Extract the (X, Y) coordinate from the center of the cell holding the provided text.  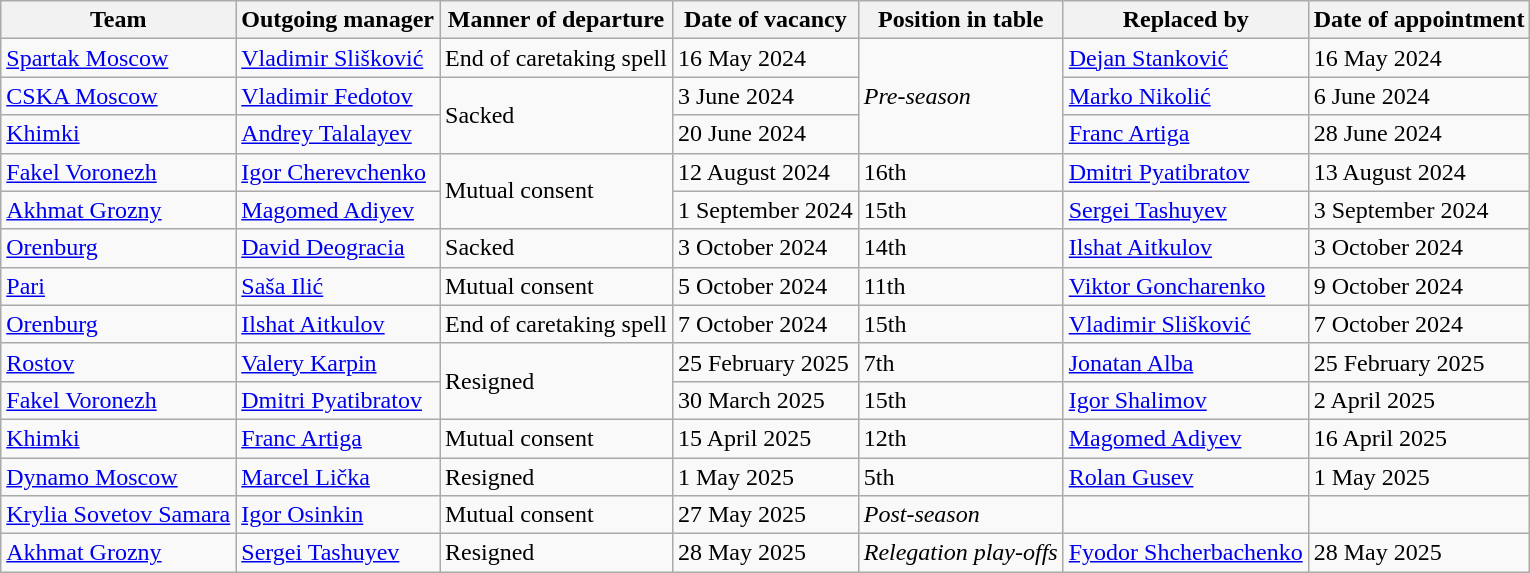
Saša Ilić (338, 286)
12th (960, 438)
16th (960, 172)
7th (960, 362)
Pari (118, 286)
Spartak Moscow (118, 58)
David Deogracia (338, 248)
Post-season (960, 515)
20 June 2024 (765, 134)
Valery Karpin (338, 362)
CSKA Moscow (118, 96)
1 September 2024 (765, 210)
Fyodor Shcherbachenko (1186, 553)
5 October 2024 (765, 286)
Pre-season (960, 96)
30 March 2025 (765, 400)
Manner of departure (556, 20)
Igor Cherevchenko (338, 172)
2 April 2025 (1419, 400)
Marko Nikolić (1186, 96)
3 September 2024 (1419, 210)
Team (118, 20)
Krylia Sovetov Samara (118, 515)
Date of vacancy (765, 20)
6 June 2024 (1419, 96)
27 May 2025 (765, 515)
Dynamo Moscow (118, 477)
Igor Shalimov (1186, 400)
Position in table (960, 20)
Date of appointment (1419, 20)
Replaced by (1186, 20)
28 June 2024 (1419, 134)
Igor Osinkin (338, 515)
13 August 2024 (1419, 172)
11th (960, 286)
15 April 2025 (765, 438)
16 April 2025 (1419, 438)
12 August 2024 (765, 172)
Viktor Goncharenko (1186, 286)
Outgoing manager (338, 20)
3 June 2024 (765, 96)
Jonatan Alba (1186, 362)
Rolan Gusev (1186, 477)
Dejan Stanković (1186, 58)
9 October 2024 (1419, 286)
5th (960, 477)
Vladimir Fedotov (338, 96)
Rostov (118, 362)
14th (960, 248)
Marcel Lička (338, 477)
Andrey Talalayev (338, 134)
Relegation play-offs (960, 553)
